Determine the [X, Y] coordinate at the center of the cell enclosing the given text.  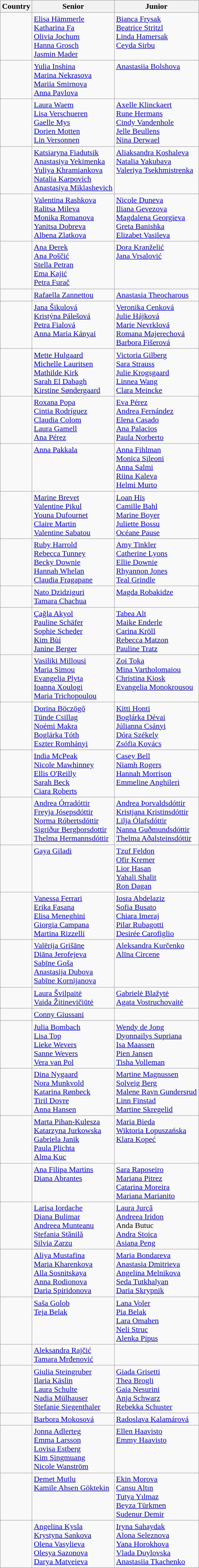
Çağla AkyolPauline SchäferSophie SchederKim BùiJanine Berger [73, 631]
Demet MutluKamile Ahsen Göktekin [73, 1496]
Eva PérezAndrea FernándezElena CasadoAna PalaciosPaula Norberto [156, 420]
Aliya MustafinaMaria KharenkovaAlla SosnitskayaAnna RodionovaDaria Spiridonova [73, 1273]
Conny Giussani [73, 1014]
Junior [156, 7]
Giada GrisettiThea BrogliGaia NesuriniAnja SchwarzRebekka Schuster [156, 1389]
Yulia InshinaMarina NekrasovaMariia SmirnovaAnna Pavlova [73, 79]
Iryna SahaydakAlona SeleznovaYana HorokhovaVlada DuylovskaAnastasiia Tkachenko [156, 1544]
Laura ŠvilpaitėVaida Žitinevičiūtė [73, 997]
Tzuf FeldonOfir KremerLior HasanYahali ShalitRon Dagan [156, 868]
Zoi TokaMina VartholomaiouChristina KioskEvangelia Monokrousou [156, 679]
Roxana PopaCintia RodríguezClaudia ColomLaura GamellAna Pérez [73, 420]
Axelle KlinckaertRune HermansCindy VandenholeJelle BeullensNina Derwael [156, 123]
Julia BombachLisa TopLieke WeversSanne WeversVera van Pol [73, 1044]
Aleksandra RajčićTamara Mrđenović [73, 1355]
Ana ĐerekAna PoščićStella PetranEma KajićPetra Furač [73, 265]
Laura JurcăAndreea IridonAnda ButucAndra StoicaAsiana Peng [156, 1226]
Maria BiedaWiktoria ŁopuszańskaKlara Kopeć [156, 1139]
Bianca FrysakBeatrice StritzlLinda HamersakCeyda Sirbu [156, 36]
Jonna AdlertegEmma LarssonLovisa EstbergKim SingmuangNicole Wanström [73, 1449]
Valentina RashkovaRalitsa MilevaMonika RomanovaYanitsa DobrevaAlbena Zlatkova [73, 217]
Rafaella Zannettou [73, 295]
Jana ŠikulováKristýna PálešováPetra FialováAnna Maria Kányai [73, 325]
Saša GolobTeja Belak [73, 1321]
Larisa IordacheDiana BulimarAndreea MunteanuȘtefania StănilăSilvia Zarzu [73, 1226]
Ellen HaavistoEmmy Haavisto [156, 1449]
Nicole DunevaIliana GevezovaMagdalena GeorgievaGreta BanishkaElizabet Vasileva [156, 217]
Mette HulgaardMichelle LauritsenMathilde KirkSarah El DabaghKirstine Søndergaard [73, 372]
Anna FihlmanMonica SileoniAnna SalmiRiina KalevaHelmi Murto [156, 467]
Dora KranželićJana Vrsalović [156, 265]
Dorina BöczögőTünde CsillagNoémi MakraBoglárka TóthEszter Romhányi [73, 726]
Sara RaposeiroMariana PitrezCatarina MoreiraMariana Marianito [156, 1183]
Marta Pihan-KuleszaKatarzyna JurkowskaGabriela JanikPaula PlichtaAlma Kuc [73, 1139]
Nato DzidziguriTamara Chachua [73, 597]
Kitti HontiBoglárka DévaiJúlianna CsányiDóra SzékelyZsófia Kovács [156, 726]
Radoslava Kalamárová [156, 1419]
Katsiaryna FiadutsikAnastasiya YekimenkaYuliya KhramiankovaNatalia KarpovichAnastasiya Miklashevich [73, 170]
Andrea ÞorvaldsdóttirKristjana KristinsdóttirLilja ÓlafsdóttirNanna GuðmundsdóttirThelma Aðalsteinsdóttir [156, 821]
Gabrielė BlažytėAgata Vostruchovaitė [156, 997]
Elisa HämmerleKatharina FaOlivia JochumHanna GroschJasmin Mader [73, 36]
Giulia SteingruberIlaria KäslinLaura SchulteNadia MülhauserStefanie Siegenthaler [73, 1389]
Victoria GilbergSara StraussJulie KrogsgaardLinnea WangClara Meincke [156, 372]
Valērija GrišāneDiāna JerofejevaSabīne GošaAnastasija DubovaSabīne Kornijanova [73, 963]
Andrea ÓrradóttirFreyja JósepsdóttirNorma RóbertsdóttirSigriður BergþorsdottirThelma Hermannsdóttir [73, 821]
Lana VolerPia BelakLara OmahenNeli StrucAlenka Pipus [156, 1321]
Veronika CenkováJulie HájkováMarie NevrklováRomana MajerechováBarbora Fišerová [156, 325]
Anastasia Theocharous [156, 295]
Anastasiia Bolshova [156, 79]
Ana Filipa MartinsDiana Abrantes [73, 1183]
Ekin MorovaCansu AltınTutya YılmazBeyza TürkmenSudenur Demir [156, 1496]
Marine BrevetValentine PikulYouna DufournetClaire MartinValentine Sabatou [73, 515]
Ruby HarroldRebecca TunneyBecky DownieHannah WhelanClaudia Fragapane [73, 562]
Gaya Giladi [73, 868]
Iosra AbdelazizSofia BusatoChiara ImerajPilar RubagottiDesirée Carofiglio [156, 916]
Angelina KyslaKrystyna SankovaOlena VasylievaOlesya SazonovaDarya Matveieva [73, 1544]
Loan HisCamille BahlMarine BoyerJuliette BossuOcéane Pause [156, 515]
Magda Robakidze [156, 597]
Casey BellNiamh RogersHannah MorrisonEmmeline Anghileri [156, 773]
Anna Pakkala [73, 467]
Laura WaemLisa VerschuerenGaelle MysDorien MottenLin Versonnen [73, 123]
Aliaksandra KoshalevaNatalia YakubavaValeriya Tsekhmistrenka [156, 170]
Vanessa FerrariErika FasanaElisa MeneghiniGiorgia CampanaMartina Rizzelli [73, 916]
Vasiliki MillousiMaria SimouEvangelia PlytaIoanna XoulogiMaria Trichopoulou [73, 679]
Country [16, 7]
Senior [73, 7]
Aleksandra KurčenkoAlīna Circene [156, 963]
India McPeakNicole MawhinneyEllis O'ReillySarah BeckCiara Roberts [73, 773]
Amy TinklerCatherine LyonsEllie DownieRhyannon JonesTeal Grindle [156, 562]
Barbora Mokosová [73, 1419]
Martine MagnussenSolveig BergMalene Ravn GundersrudLinn FinstadMartine Skregelid [156, 1092]
Tabea AltMaike EnderleCarina KröllRebecca MatzonPauline Tratz [156, 631]
Dina NygaardNora MunkvoldKatarina RønbeckTiril DovreAnna Hansen [73, 1092]
Wendy de JongDyonnailys SuprianaIsa MaassenPien JansenTisha Volleman [156, 1044]
Maria BondarevaAnastasia DmitrievaAngelina MelnikovaSeda TutkhalyanDaria Skrypnik [156, 1273]
